Find where the given text appears and provide that cell's center as (X, Y) coordinate. 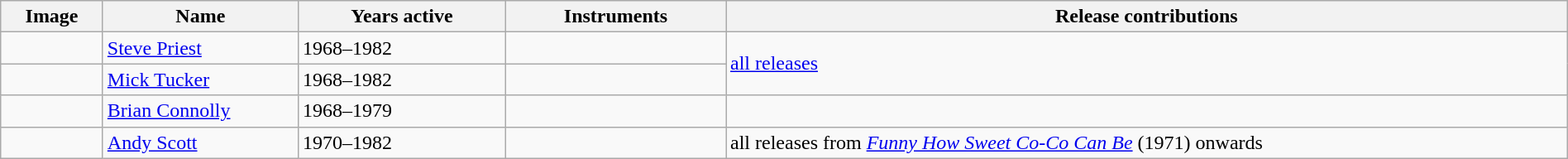
Release contributions (1147, 17)
Andy Scott (200, 142)
all releases (1147, 64)
Brian Connolly (200, 111)
Years active (402, 17)
Steve Priest (200, 48)
1970–1982 (402, 142)
Image (52, 17)
Instruments (615, 17)
Mick Tucker (200, 79)
1968–1979 (402, 111)
all releases from Funny How Sweet Co-Co Can Be (1971) onwards (1147, 142)
Name (200, 17)
